Identify which cell holds the provided text, then report its [x, y] central coordinate. 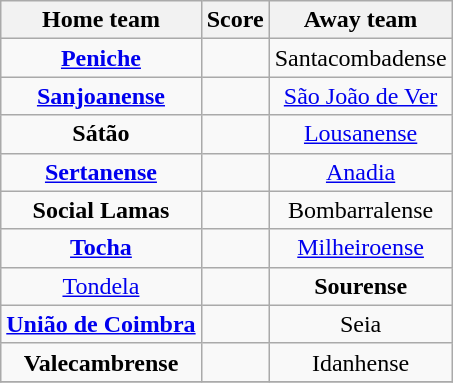
Away team [360, 20]
São João de Ver [360, 96]
Valecambrense [101, 362]
Bombarralense [360, 210]
Santacombadense [360, 58]
Sourense [360, 286]
Sátão [101, 134]
Tondela [101, 286]
Social Lamas [101, 210]
Sanjoanense [101, 96]
Peniche [101, 58]
Anadia [360, 172]
Seia [360, 324]
Milheiroense [360, 248]
Tocha [101, 248]
Idanhense [360, 362]
Home team [101, 20]
Sertanense [101, 172]
União de Coimbra [101, 324]
Score [235, 20]
Lousanense [360, 134]
